Detect which cell encompasses the target text, then output its [X, Y] center coordinate. 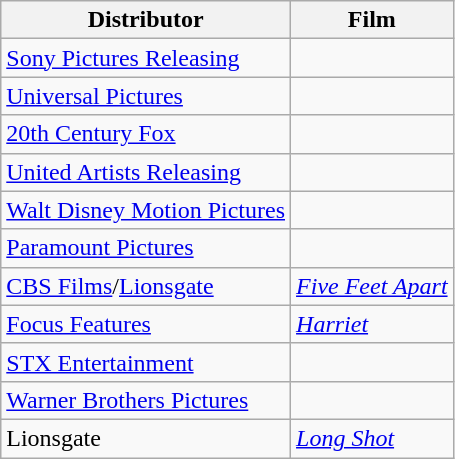
Distributor [146, 20]
Lionsgate [146, 438]
Film [372, 20]
Walt Disney Motion Pictures [146, 210]
United Artists Releasing [146, 172]
Harriet [372, 324]
Focus Features [146, 324]
Long Shot [372, 438]
Warner Brothers Pictures [146, 400]
CBS Films/Lionsgate [146, 286]
Paramount Pictures [146, 248]
20th Century Fox [146, 134]
Sony Pictures Releasing [146, 58]
Universal Pictures [146, 96]
Five Feet Apart [372, 286]
STX Entertainment [146, 362]
